Identify which cell holds the provided text, then report its [X, Y] central coordinate. 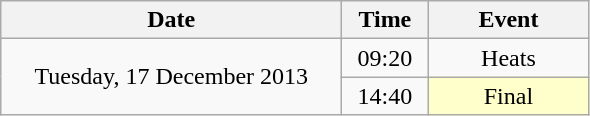
Time [385, 20]
Event [508, 20]
Date [172, 20]
09:20 [385, 58]
Final [508, 96]
Heats [508, 58]
Tuesday, 17 December 2013 [172, 77]
14:40 [385, 96]
